Return [X, Y] of the center of cell containing provided text 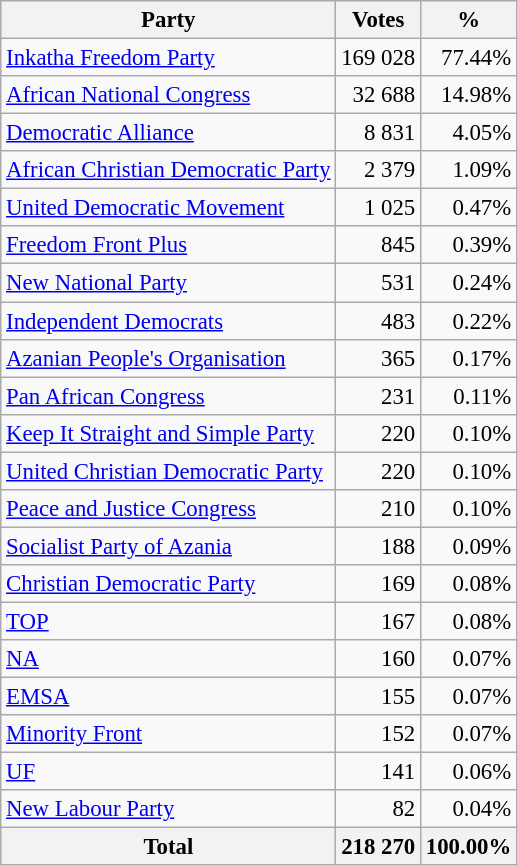
167 [378, 621]
Azanian People's Organisation [168, 358]
1 025 [378, 208]
United Democratic Movement [168, 208]
0.06% [469, 772]
8 831 [378, 133]
Freedom Front Plus [168, 245]
0.39% [469, 245]
UF [168, 772]
169 028 [378, 58]
NA [168, 659]
483 [378, 321]
0.22% [469, 321]
4.05% [469, 133]
African National Congress [168, 95]
New National Party [168, 283]
Peace and Justice Congress [168, 509]
531 [378, 283]
Total [168, 847]
% [469, 20]
82 [378, 809]
365 [378, 358]
14.98% [469, 95]
0.47% [469, 208]
32 688 [378, 95]
Party [168, 20]
New Labour Party [168, 809]
Inkatha Freedom Party [168, 58]
African Christian Democratic Party [168, 170]
155 [378, 697]
0.11% [469, 396]
77.44% [469, 58]
Pan African Congress [168, 396]
231 [378, 396]
0.04% [469, 809]
188 [378, 546]
152 [378, 734]
0.09% [469, 546]
100.00% [469, 847]
Democratic Alliance [168, 133]
0.24% [469, 283]
Votes [378, 20]
169 [378, 584]
845 [378, 245]
Minority Front [168, 734]
160 [378, 659]
Keep It Straight and Simple Party [168, 433]
141 [378, 772]
United Christian Democratic Party [168, 471]
1.09% [469, 170]
Socialist Party of Azania [168, 546]
210 [378, 509]
2 379 [378, 170]
Christian Democratic Party [168, 584]
218 270 [378, 847]
TOP [168, 621]
EMSA [168, 697]
Independent Democrats [168, 321]
0.17% [469, 358]
